Pinpoint the cell where the given text exists, returning its [x, y] midpoint coordinate. 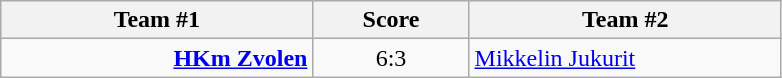
HKm Zvolen [157, 58]
Team #2 [625, 20]
Mikkelin Jukurit [625, 58]
Team #1 [157, 20]
6:3 [391, 58]
Score [391, 20]
